Return [X, Y] of the center of cell containing provided text 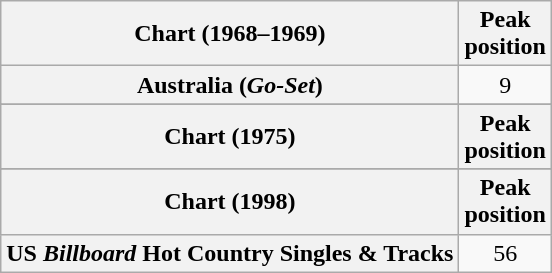
Australia (Go-Set) [230, 85]
Chart (1975) [230, 136]
Chart (1998) [230, 202]
Chart (1968–1969) [230, 34]
US Billboard Hot Country Singles & Tracks [230, 253]
56 [505, 253]
9 [505, 85]
